Determine the [X, Y] coordinate at the center of the cell enclosing the given text.  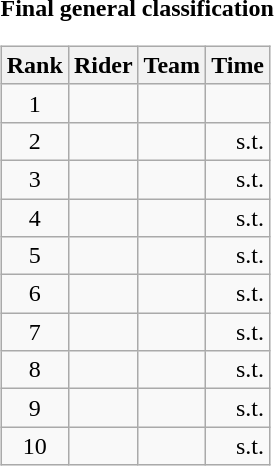
Rank [34, 65]
3 [34, 179]
Time [238, 65]
Team [172, 65]
6 [34, 294]
4 [34, 217]
8 [34, 370]
5 [34, 256]
7 [34, 332]
2 [34, 141]
1 [34, 103]
Rider [103, 65]
10 [34, 446]
9 [34, 408]
